Determine the (X, Y) coordinate at the center of the cell enclosing the given text.  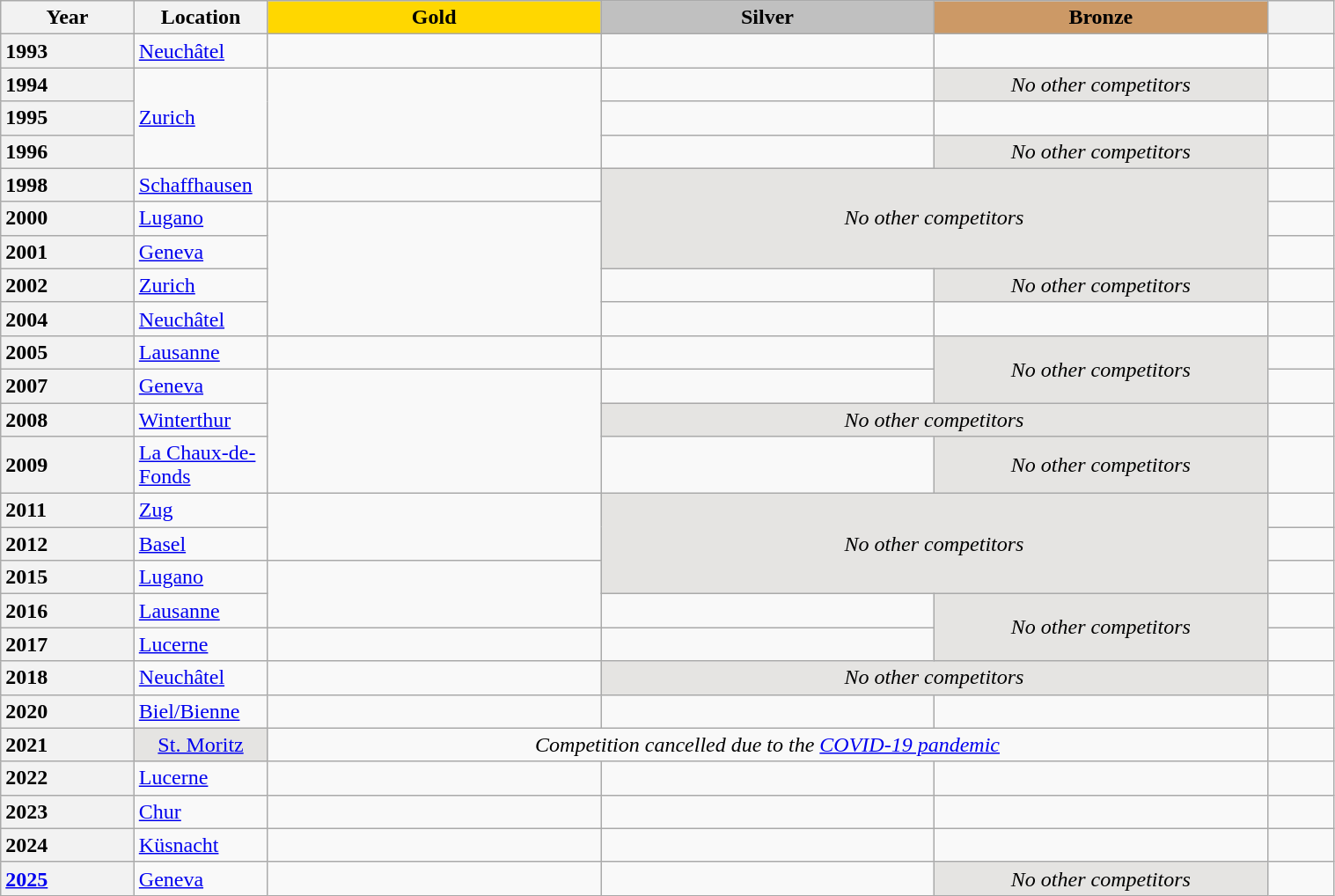
2025 (68, 878)
Schaffhausen (201, 185)
St. Moritz (201, 745)
Competition cancelled due to the COVID-19 pandemic (767, 745)
2023 (68, 812)
Chur (201, 812)
Silver (767, 18)
2015 (68, 577)
2022 (68, 778)
Gold (435, 18)
2008 (68, 420)
2011 (68, 510)
Zug (201, 510)
Biel/Bienne (201, 711)
1998 (68, 185)
Year (68, 18)
2024 (68, 845)
2016 (68, 611)
Küsnacht (201, 845)
Location (201, 18)
2020 (68, 711)
Bronze (1100, 18)
2002 (68, 285)
2009 (68, 465)
1996 (68, 151)
2001 (68, 252)
1994 (68, 84)
2000 (68, 218)
1993 (68, 51)
2012 (68, 544)
Winterthur (201, 420)
2005 (68, 352)
2007 (68, 386)
2017 (68, 644)
1995 (68, 118)
2021 (68, 745)
2004 (68, 319)
La Chaux-de-Fonds (201, 465)
2018 (68, 678)
Basel (201, 544)
